From the cell containing the given text, extract its center point as (X, Y) coordinate. 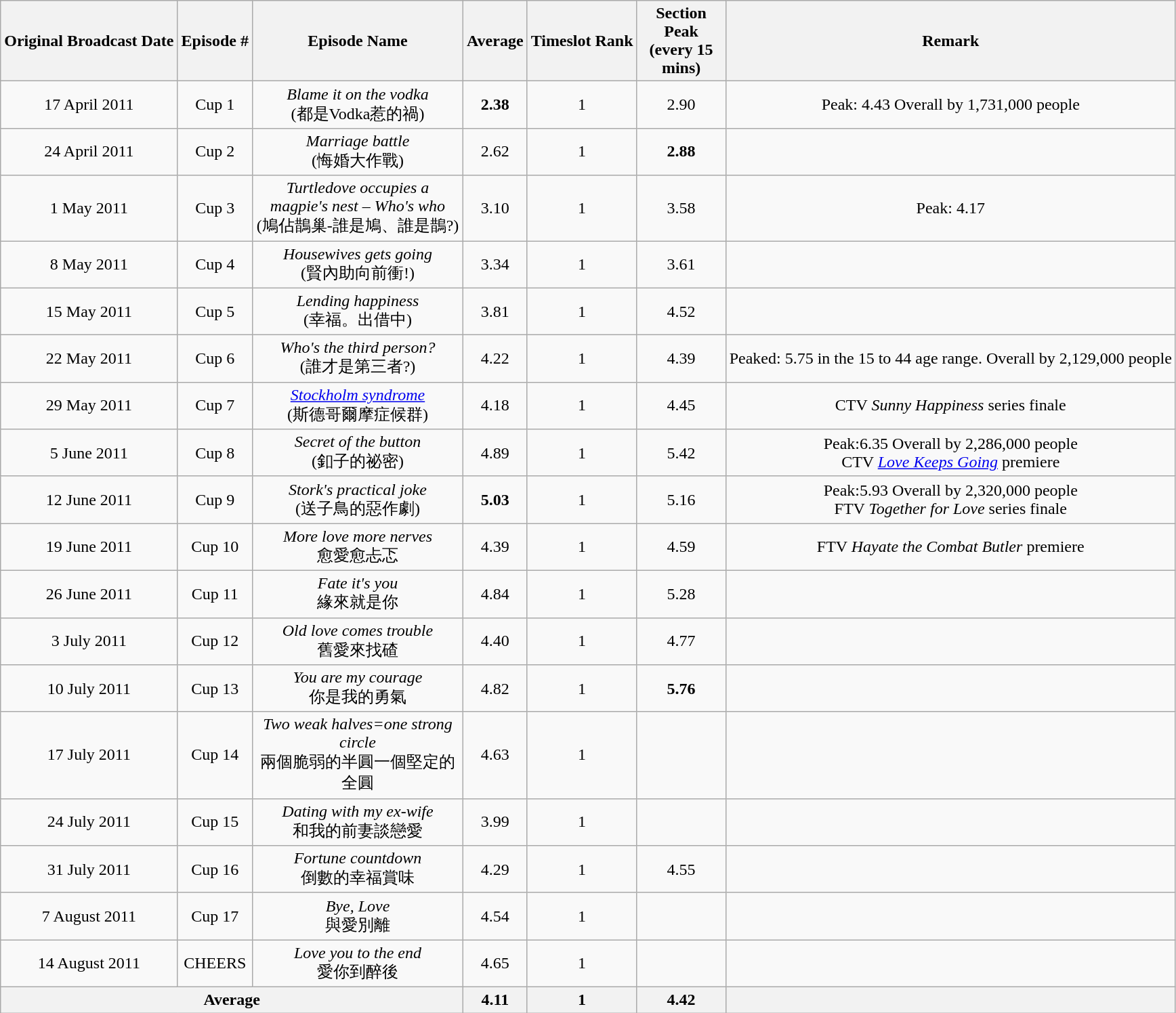
2.62 (496, 152)
26 June 2011 (89, 594)
1 May 2011 (89, 209)
4.42 (681, 999)
Cup 7 (215, 406)
Old love comes trouble舊愛來找碴 (358, 641)
Cup 10 (215, 547)
3.61 (681, 265)
Who's the third person?(誰才是第三者?) (358, 359)
Blame it on the vodka(都是Vodka惹的禍) (358, 105)
7 August 2011 (89, 916)
4.89 (496, 453)
CHEERS (215, 964)
8 May 2011 (89, 265)
Secret of the button(釦子的祕密) (358, 453)
FTV Hayate the Combat Butler premiere (950, 547)
Housewives gets going(賢內助向前衝!) (358, 265)
29 May 2011 (89, 406)
Cup 8 (215, 453)
2.90 (681, 105)
31 July 2011 (89, 869)
Cup 2 (215, 152)
4.11 (496, 999)
3.99 (496, 822)
Episode Name (358, 41)
4.22 (496, 359)
4.82 (496, 689)
4.18 (496, 406)
Cup 12 (215, 641)
Bye, Love與愛別離 (358, 916)
Peak:6.35 Overall by 2,286,000 peopleCTV Love Keeps Going premiere (950, 453)
Cup 1 (215, 105)
Cup 17 (215, 916)
Dating with my ex-wife和我的前妻談戀愛 (358, 822)
3.34 (496, 265)
4.65 (496, 964)
Stockholm syndrome(斯德哥爾摩症候群) (358, 406)
Fortune countdown倒數的幸福賞味 (358, 869)
Marriage battle(悔婚大作戰) (358, 152)
15 May 2011 (89, 311)
4.54 (496, 916)
Cup 15 (215, 822)
3 July 2011 (89, 641)
Cup 5 (215, 311)
4.63 (496, 755)
Fate it's you緣來就是你 (358, 594)
Turtledove occupies a magpie's nest – Who's who(鳩佔鵲巢-誰是鳩、誰是鵲?) (358, 209)
10 July 2011 (89, 689)
5.76 (681, 689)
12 June 2011 (89, 500)
Cup 9 (215, 500)
Peaked: 5.75 in the 15 to 44 age range. Overall by 2,129,000 people (950, 359)
Stork's practical joke(送子鳥的惡作劇) (358, 500)
22 May 2011 (89, 359)
3.10 (496, 209)
Two weak halves=one strong circle兩個脆弱的半圓一個堅定的全圓 (358, 755)
14 August 2011 (89, 964)
Lending happiness(幸福。出借中) (358, 311)
Episode # (215, 41)
You are my courage你是我的勇氣 (358, 689)
Remark (950, 41)
Timeslot Rank (582, 41)
Section Peak (every 15 mins) (681, 41)
4.29 (496, 869)
5.03 (496, 500)
24 July 2011 (89, 822)
5.16 (681, 500)
Cup 13 (215, 689)
3.58 (681, 209)
5.28 (681, 594)
Peak:5.93 Overall by 2,320,000 peopleFTV Together for Love series finale (950, 500)
4.59 (681, 547)
4.40 (496, 641)
Cup 4 (215, 265)
2.88 (681, 152)
Original Broadcast Date (89, 41)
Cup 11 (215, 594)
5.42 (681, 453)
17 July 2011 (89, 755)
4.55 (681, 869)
Love you to the end愛你到醉後 (358, 964)
17 April 2011 (89, 105)
4.84 (496, 594)
Peak: 4.43 Overall by 1,731,000 people (950, 105)
More love more nerves愈愛愈忐忑 (358, 547)
3.81 (496, 311)
Cup 3 (215, 209)
Peak: 4.17 (950, 209)
4.77 (681, 641)
Cup 14 (215, 755)
5 June 2011 (89, 453)
Cup 6 (215, 359)
2.38 (496, 105)
CTV Sunny Happiness series finale (950, 406)
Cup 16 (215, 869)
24 April 2011 (89, 152)
4.45 (681, 406)
19 June 2011 (89, 547)
4.52 (681, 311)
